Scan for the cell matching the given text and deliver its [X, Y] coordinate at center. 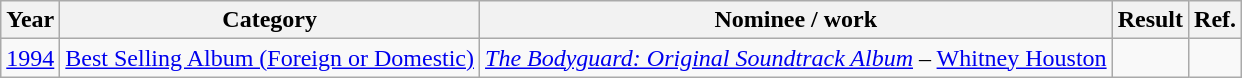
Ref. [1216, 20]
Result [1150, 20]
Best Selling Album (Foreign or Domestic) [270, 58]
Year [30, 20]
1994 [30, 58]
Category [270, 20]
The Bodyguard: Original Soundtrack Album – Whitney Houston [796, 58]
Nominee / work [796, 20]
